For the text-containing cell, return its midpoint in (X, Y) coordinate format. 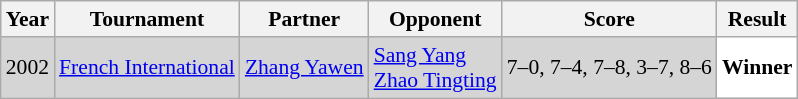
Year (28, 19)
Partner (304, 19)
Zhang Yawen (304, 68)
Result (758, 19)
Opponent (436, 19)
2002 (28, 68)
Score (610, 19)
French International (147, 68)
Winner (758, 68)
7–0, 7–4, 7–8, 3–7, 8–6 (610, 68)
Sang Yang Zhao Tingting (436, 68)
Tournament (147, 19)
